Provide the [X, Y] coordinate of the cell's center where the given text is located.  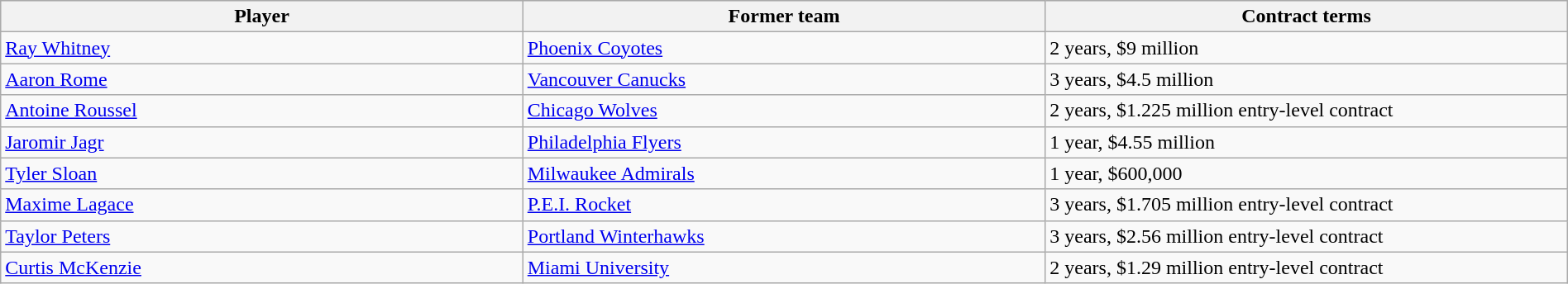
2 years, $9 million [1307, 48]
Maxime Lagace [262, 205]
P.E.I. Rocket [784, 205]
Philadelphia Flyers [784, 142]
Player [262, 17]
Contract terms [1307, 17]
1 year, $600,000 [1307, 173]
Ray Whitney [262, 48]
Former team [784, 17]
3 years, $4.5 million [1307, 79]
Curtis McKenzie [262, 267]
3 years, $1.705 million entry-level contract [1307, 205]
Antoine Roussel [262, 111]
Phoenix Coyotes [784, 48]
Milwaukee Admirals [784, 173]
Tyler Sloan [262, 173]
Aaron Rome [262, 79]
1 year, $4.55 million [1307, 142]
Chicago Wolves [784, 111]
2 years, $1.225 million entry-level contract [1307, 111]
3 years, $2.56 million entry-level contract [1307, 236]
Miami University [784, 267]
Jaromir Jagr [262, 142]
Portland Winterhawks [784, 236]
2 years, $1.29 million entry-level contract [1307, 267]
Taylor Peters [262, 236]
Vancouver Canucks [784, 79]
